Return [x, y] of the center of cell containing provided text 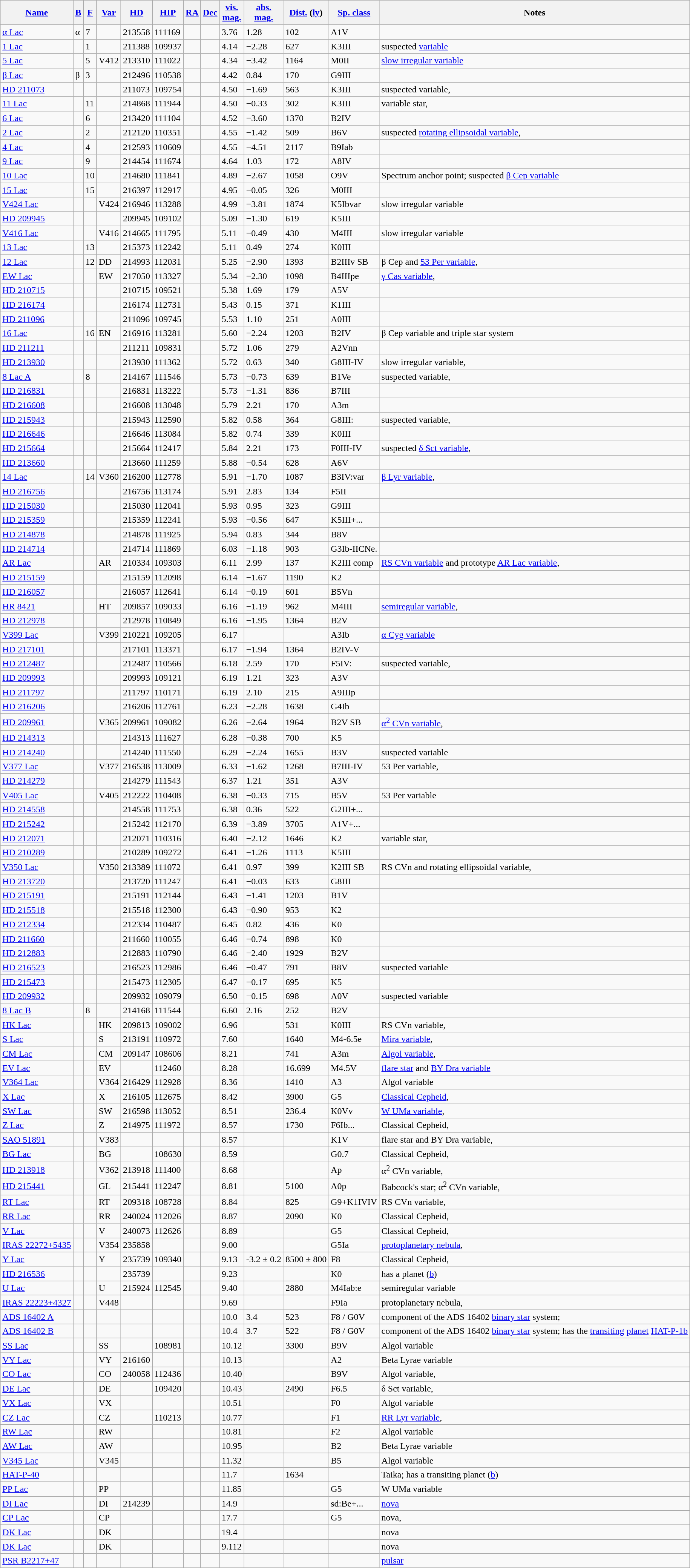
240058 [136, 1374]
V405 Lac [37, 795]
V364 [109, 1082]
214878 [136, 534]
0.58 [264, 420]
X Lac [37, 1097]
3.7 [264, 1331]
210334 [136, 563]
suspected δ Sct variable, [535, 448]
14.9 [232, 1504]
F6.5 [354, 1388]
53 Per variable [535, 795]
A3Ib [354, 635]
B3V [354, 752]
V383 [109, 1140]
HD 214279 [37, 781]
12 Lac [37, 262]
B1Ve [354, 376]
351 [306, 781]
339 [306, 434]
β Cep and 53 Per variable, [535, 262]
−2.90 [264, 262]
0.95 [264, 506]
8.84 [232, 1202]
G8III: [354, 420]
F5IV: [354, 664]
VX Lac [37, 1403]
9.69 [232, 1303]
8.28 [232, 1068]
HD 215664 [37, 448]
B2 [354, 1446]
111674 [168, 161]
112778 [168, 477]
HD 210715 [37, 290]
111247 [168, 881]
−1.62 [264, 766]
210289 [136, 853]
HD 216206 [37, 707]
component of the ADS 16402 binary star system; has the transiting planet HAT-P-1b [535, 1331]
109272 [168, 853]
X [109, 1097]
RR Lac [37, 1216]
VY Lac [37, 1360]
111925 [168, 534]
−1.94 [264, 649]
A8IV [354, 161]
B3IV:var [354, 477]
326 [306, 190]
Dist. (ly) [306, 13]
G3Ib-IICNe. [354, 549]
W UMa variable [535, 1489]
53 Per variable, [535, 766]
214454 [136, 161]
108728 [168, 1202]
13 Lac [37, 247]
1640 [306, 1039]
V424 [109, 204]
V360 [109, 477]
9.23 [232, 1274]
2880 [306, 1288]
1098 [306, 276]
HAT-P-40 [37, 1475]
209945 [136, 219]
7.60 [232, 1039]
B1V [354, 896]
3 [90, 75]
216397 [136, 190]
B2IIIv SB [354, 262]
A9IIIp [354, 692]
A0III [354, 319]
212120 [136, 132]
4.64 [232, 161]
HD 215159 [37, 577]
−1.70 [264, 477]
F0III-IV [354, 448]
CO [109, 1374]
112917 [168, 190]
RW Lac [37, 1431]
HD 215030 [37, 506]
F1 [354, 1417]
HD 216608 [37, 405]
279 [306, 348]
CO Lac [37, 1374]
109033 [168, 606]
CP [109, 1518]
213310 [136, 61]
CM [109, 1054]
−1.31 [264, 391]
AR [109, 563]
−0.56 [264, 520]
210221 [136, 635]
K2III comp [354, 563]
slow irregular variable, [535, 362]
HD 213720 [37, 881]
F6Ib... [354, 1125]
AW Lac [37, 1446]
−0.03 [264, 881]
AW [109, 1446]
B7III-IV [354, 766]
627 [306, 46]
W UMa variable, [535, 1111]
213420 [136, 118]
−2.12 [264, 838]
HD 214240 [37, 752]
−3.89 [264, 824]
EN [109, 333]
110790 [168, 953]
F9Ia [354, 1303]
15 Lac [37, 190]
IRAS 22223+4327 [37, 1303]
V424 Lac [37, 204]
112041 [168, 506]
DI [109, 1504]
213558 [136, 32]
−0.73 [264, 376]
HD 215473 [37, 982]
112986 [168, 967]
212978 [136, 620]
216174 [136, 305]
6.23 [232, 707]
V448 [109, 1303]
215473 [136, 982]
209318 [136, 1202]
209813 [136, 1025]
209147 [136, 1054]
−0.19 [264, 592]
G4Ib [354, 707]
V345 [109, 1460]
EW Lac [37, 276]
semiregular variable, [535, 606]
SW [109, 1111]
209932 [136, 996]
109937 [168, 46]
G9+K1IVIV [354, 1202]
1.69 [264, 290]
HD 212978 [37, 620]
563 [306, 89]
110849 [168, 620]
16 Lac [37, 333]
6.47 [232, 982]
HD 211660 [37, 939]
−3.42 [264, 61]
M0II [354, 61]
5.79 [232, 405]
1638 [306, 707]
α Lac [37, 32]
γ Cas variable, [535, 276]
α [78, 32]
111400 [168, 1170]
214868 [136, 104]
10.77 [232, 1417]
8.51 [232, 1111]
β [78, 75]
216429 [136, 1082]
6.18 [232, 664]
110213 [168, 1417]
6 [90, 118]
CZ [109, 1417]
−3.81 [264, 204]
216608 [136, 405]
216523 [136, 967]
0.84 [264, 75]
111972 [168, 1125]
113281 [168, 333]
DE [109, 1388]
113084 [168, 434]
1393 [306, 262]
−0.05 [264, 190]
U Lac [37, 1288]
6.96 [232, 1025]
1964 [306, 723]
5.53 [232, 319]
216057 [136, 592]
3.76 [232, 32]
HD 216057 [37, 592]
216946 [136, 204]
700 [306, 738]
Sp. class [354, 13]
212593 [136, 147]
HD 212071 [37, 838]
0.82 [264, 924]
137 [306, 563]
112417 [168, 448]
1 Lac [37, 46]
113052 [168, 1111]
10.0 [232, 1317]
113222 [168, 391]
8.87 [232, 1216]
213720 [136, 881]
108630 [168, 1154]
−1.19 [264, 606]
11 [90, 104]
HK [109, 1025]
110566 [168, 664]
HD 210289 [37, 853]
240073 [136, 1230]
nova, [535, 1518]
Y [109, 1260]
213660 [136, 463]
215030 [136, 506]
SW Lac [37, 1111]
HD 215518 [37, 910]
10.51 [232, 1403]
RS CVn variable and prototype AR Lac variable, [535, 563]
10.43 [232, 1388]
B5V [354, 795]
108606 [168, 1054]
M4-6.5e [354, 1039]
A1V [354, 32]
HT [109, 606]
111104 [168, 118]
HD 209932 [37, 996]
1.06 [264, 348]
1.10 [264, 319]
211388 [136, 46]
214240 [136, 752]
SAO 51891 [37, 1140]
364 [306, 420]
216160 [136, 1360]
9.40 [232, 1288]
1730 [306, 1125]
−0.47 [264, 967]
3300 [306, 1346]
HD 211797 [37, 692]
10.95 [232, 1446]
0.83 [264, 534]
695 [306, 982]
V416 [109, 233]
6.40 [232, 838]
0.97 [264, 867]
251 [306, 319]
252 [306, 1011]
1874 [306, 204]
HD 209945 [37, 219]
F [90, 13]
G8III [354, 881]
11.7 [232, 1475]
CP Lac [37, 1518]
17.7 [232, 1518]
5.34 [232, 276]
−1.26 [264, 853]
110487 [168, 924]
109121 [168, 678]
V354 [109, 1245]
V [109, 1230]
10.4 [232, 1331]
8.21 [232, 1054]
741 [306, 1054]
240024 [136, 1216]
215359 [136, 520]
15 [90, 190]
−2.67 [264, 175]
110538 [168, 75]
1655 [306, 752]
RW [109, 1431]
1929 [306, 953]
β Cep variable and triple star system [535, 333]
HD 216831 [37, 391]
A2Vnn [354, 348]
B5Vn [354, 592]
10.13 [232, 1360]
211797 [136, 692]
6.26 [232, 723]
14 [90, 477]
−1.42 [264, 132]
215924 [136, 1288]
110055 [168, 939]
110351 [168, 132]
9.00 [232, 1245]
215159 [136, 577]
212334 [136, 924]
111544 [168, 1011]
HD 215441 [37, 1186]
217050 [136, 276]
CZ Lac [37, 1417]
GL [109, 1186]
601 [306, 592]
274 [306, 247]
113371 [168, 649]
109082 [168, 723]
HD 211211 [37, 348]
CM Lac [37, 1054]
-3.2 ± 0.2 [264, 1260]
HD 216536 [37, 1274]
216756 [136, 491]
4.89 [232, 175]
A3 [354, 1082]
HK Lac [37, 1025]
111869 [168, 549]
B [78, 13]
112170 [168, 824]
6.60 [232, 1011]
HD 216756 [37, 491]
HD 216523 [37, 967]
214975 [136, 1125]
209857 [136, 606]
113327 [168, 276]
HD 212334 [37, 924]
5.88 [232, 463]
4.42 [232, 75]
vis.mag. [232, 13]
has a planet (b) [535, 1274]
209961 [136, 723]
HD [136, 13]
α Cyg variable [535, 635]
semiregular variable [535, 1288]
2.83 [264, 491]
898 [306, 939]
AR Lac [37, 563]
RR [109, 1216]
HD 209993 [37, 678]
523 [306, 1317]
112242 [168, 247]
4.52 [232, 118]
4 [90, 147]
K0Vv [354, 1111]
214239 [136, 1504]
1.03 [264, 161]
698 [306, 996]
4.95 [232, 190]
EV Lac [37, 1068]
M4.5V [354, 1068]
flare star and BY Dra variable, [535, 1140]
212883 [136, 953]
14 Lac [37, 477]
619 [306, 219]
1646 [306, 838]
HD 211073 [37, 89]
216598 [136, 1111]
111627 [168, 738]
903 [306, 549]
ADS 16402 A [37, 1317]
6.50 [232, 996]
0.63 [264, 362]
111259 [168, 463]
HD 211096 [37, 319]
HD 215242 [37, 824]
5.84 [232, 448]
214313 [136, 738]
436 [306, 924]
3900 [306, 1097]
215943 [136, 420]
5.38 [232, 290]
214168 [136, 1011]
PP Lac [37, 1489]
F0 [354, 1403]
214665 [136, 233]
A5V [354, 290]
F2 [354, 1431]
−0.54 [264, 463]
6 Lac [37, 118]
δ Sct variable, [535, 1388]
212222 [136, 795]
−1.41 [264, 896]
8 Lac A [37, 376]
215518 [136, 910]
430 [306, 233]
19.4 [232, 1532]
4.14 [232, 46]
DE Lac [37, 1388]
8.89 [232, 1230]
3705 [306, 824]
1268 [306, 766]
β Lac [37, 75]
−3.60 [264, 118]
112300 [168, 910]
109303 [168, 563]
HD 213660 [37, 463]
12 [90, 262]
1 [90, 46]
215664 [136, 448]
Name [37, 13]
173 [306, 448]
13 [90, 247]
−0.49 [264, 233]
8500 ± 800 [306, 1260]
3.4 [264, 1317]
172 [306, 161]
216206 [136, 707]
235858 [136, 1245]
RS CVn and rotating ellipsoidal variable, [535, 867]
2.16 [264, 1011]
6.33 [232, 766]
component of the ADS 16402 binary star system; [535, 1317]
6.11 [232, 563]
−1.18 [264, 549]
179 [306, 290]
DD [109, 262]
113174 [168, 491]
108981 [168, 1346]
109754 [168, 89]
11 Lac [37, 104]
825 [306, 1202]
9.112 [232, 1547]
Z Lac [37, 1125]
110408 [168, 795]
Spectrum anchor point; suspected β Cep variable [535, 175]
8.42 [232, 1097]
HD 217101 [37, 649]
Y Lac [37, 1260]
112761 [168, 707]
217101 [136, 649]
6.37 [232, 781]
213918 [136, 1170]
HD 212487 [37, 664]
213191 [136, 1039]
SS [109, 1346]
HD 213930 [37, 362]
16.699 [306, 1068]
113009 [168, 766]
216646 [136, 434]
113288 [168, 204]
111944 [168, 104]
0.36 [264, 810]
962 [306, 606]
112241 [168, 520]
5.09 [232, 219]
RT Lac [37, 1202]
216105 [136, 1097]
134 [306, 491]
EW [109, 276]
216916 [136, 333]
211660 [136, 939]
HD 209961 [37, 723]
DI Lac [37, 1504]
211073 [136, 89]
8 Lac B [37, 1011]
112545 [168, 1288]
Taika; has a transiting planet (b) [535, 1475]
109745 [168, 319]
5.25 [232, 262]
2 [90, 132]
HIP [168, 13]
2.99 [264, 563]
111022 [168, 61]
B5 [354, 1460]
V364 Lac [37, 1082]
111550 [168, 752]
215 [306, 692]
M0III [354, 190]
VX [109, 1403]
8.68 [232, 1170]
112928 [168, 1082]
112590 [168, 420]
V412 [109, 61]
−1.30 [264, 219]
U [109, 1288]
112626 [168, 1230]
1.28 [264, 32]
215373 [136, 247]
2117 [306, 147]
214714 [136, 549]
HR 8421 [37, 606]
214279 [136, 781]
236.4 [306, 1111]
302 [306, 104]
5.43 [232, 305]
V399 Lac [37, 635]
G5Ia [354, 1245]
HD 216646 [37, 434]
109002 [168, 1025]
4 Lac [37, 147]
112731 [168, 305]
2 Lac [37, 132]
340 [306, 362]
212496 [136, 75]
V399 [109, 635]
EV [109, 1068]
212071 [136, 838]
−0.74 [264, 939]
213389 [136, 867]
10 Lac [37, 175]
G2III+... [354, 810]
112436 [168, 1374]
Notes [535, 13]
VY [109, 1360]
1634 [306, 1475]
6.39 [232, 824]
PSR B2217+47 [37, 1561]
111546 [168, 376]
112098 [168, 577]
K1V [354, 1140]
V416 Lac [37, 233]
531 [306, 1025]
215242 [136, 824]
G0.7 [354, 1154]
abs.mag. [264, 13]
2090 [306, 1216]
0.49 [264, 247]
−4.51 [264, 147]
0.74 [264, 434]
112675 [168, 1097]
B9Iab [354, 147]
5.60 [232, 333]
112305 [168, 982]
1164 [306, 61]
Mira variable, [535, 1039]
5100 [306, 1186]
7 [90, 32]
V362 [109, 1170]
112026 [168, 1216]
9 [90, 161]
2.59 [264, 664]
11.85 [232, 1489]
1370 [306, 118]
8.81 [232, 1186]
−0.17 [264, 982]
113048 [168, 405]
−1.67 [264, 577]
109420 [168, 1388]
Babcock's star; α2 CVn variable, [535, 1186]
8.59 [232, 1154]
9 Lac [37, 161]
836 [306, 391]
−0.15 [264, 996]
RA [192, 13]
216831 [136, 391]
16 [90, 333]
110972 [168, 1039]
5.94 [232, 534]
212487 [136, 664]
A0V [354, 996]
111072 [168, 867]
216200 [136, 477]
215191 [136, 896]
Z [109, 1125]
112247 [168, 1186]
RT [109, 1202]
HD 214878 [37, 534]
S Lac [37, 1039]
O9V [354, 175]
110316 [168, 838]
509 [306, 132]
211211 [136, 348]
Ap [354, 1170]
flare star and BY Dra variable [535, 1068]
215441 [136, 1186]
111753 [168, 810]
8.36 [232, 1082]
HD 215943 [37, 420]
pulsar [535, 1561]
6.28 [232, 738]
112460 [168, 1068]
ADS 16402 B [37, 1331]
V Lac [37, 1230]
B6V [354, 132]
344 [306, 534]
5 Lac [37, 61]
102 [306, 32]
210715 [136, 290]
IRAS 22272+5435 [37, 1245]
−1.69 [264, 89]
111362 [168, 362]
4.34 [232, 61]
sd:Be+... [354, 1504]
11.32 [232, 1460]
2.10 [264, 692]
109521 [168, 290]
216538 [136, 766]
suspected rotating ellipsoidal variable, [535, 132]
S [109, 1039]
HD 215191 [37, 896]
HD 213918 [37, 1170]
B4IIIpe [354, 276]
M4Iab:e [354, 1288]
715 [306, 795]
B7III [354, 391]
4.99 [232, 204]
111795 [168, 233]
109102 [168, 219]
V365 [109, 723]
A0p [354, 1186]
1058 [306, 175]
0.15 [264, 305]
112144 [168, 896]
Var [109, 13]
K5Ibvar [354, 204]
V350 [109, 867]
399 [306, 867]
639 [306, 376]
633 [306, 881]
1087 [306, 477]
SS Lac [37, 1346]
5 [90, 61]
BG Lac [37, 1154]
6.03 [232, 549]
K2III SB [354, 867]
1410 [306, 1082]
109079 [168, 996]
214993 [136, 262]
109831 [168, 348]
HD 216174 [37, 305]
A6V [354, 463]
−2.30 [264, 276]
214558 [136, 810]
1113 [306, 853]
791 [306, 967]
2490 [306, 1388]
112031 [168, 262]
647 [306, 520]
213930 [136, 362]
PP [109, 1489]
V377 [109, 766]
HD 214558 [37, 810]
F5II [354, 491]
RR Lyr variable, [535, 1417]
−0.38 [264, 738]
HD 215359 [37, 520]
214167 [136, 376]
112641 [168, 592]
A2 [354, 1360]
628 [306, 463]
6.45 [232, 924]
111169 [168, 32]
10.12 [232, 1346]
HD 214313 [37, 738]
B2V SB [354, 723]
B2IV-V [354, 649]
K1III [354, 305]
214680 [136, 175]
V350 Lac [37, 867]
Dec [210, 13]
10.40 [232, 1374]
−0.90 [264, 910]
−1.95 [264, 620]
A1V+... [354, 824]
V345 Lac [37, 1460]
V405 [109, 795]
G8III-IV [354, 362]
−2.64 [264, 723]
V377 Lac [37, 766]
110171 [168, 692]
9.13 [232, 1260]
BG [109, 1154]
110609 [168, 147]
109340 [168, 1260]
211096 [136, 319]
β Lyr variable, [535, 477]
109205 [168, 635]
HD 212883 [37, 953]
209993 [136, 678]
953 [306, 910]
111841 [168, 175]
10 [90, 175]
6.29 [232, 752]
K5III+... [354, 520]
111543 [168, 781]
−2.40 [264, 953]
F8 [354, 1260]
1190 [306, 577]
371 [306, 305]
HD 214714 [37, 549]
10.81 [232, 1431]
